From the cell containing the given text, extract its center point as [X, Y] coordinate. 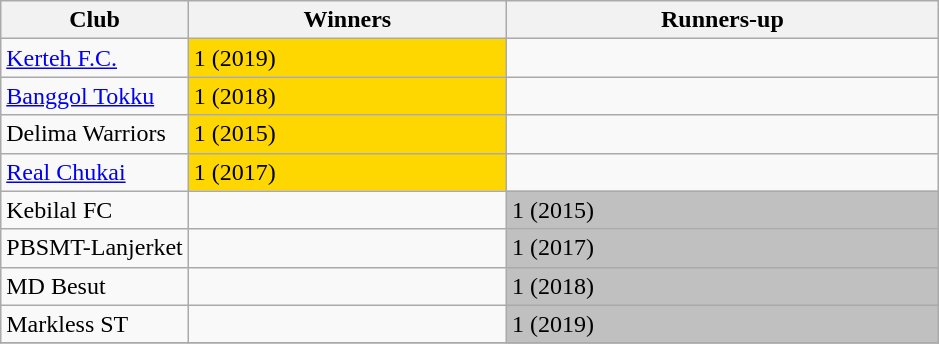
PBSMT-Lanjerket [95, 248]
Real Chukai [95, 172]
Delima Warriors [95, 134]
Winners [347, 20]
Kerteh F.C. [95, 58]
Kebilal FC [95, 210]
Runners-up [723, 20]
Markless ST [95, 324]
MD Besut [95, 286]
Club [95, 20]
Banggol Tokku [95, 96]
